Return the [x, y] coordinate for the center point of the cell that contains the specified text.  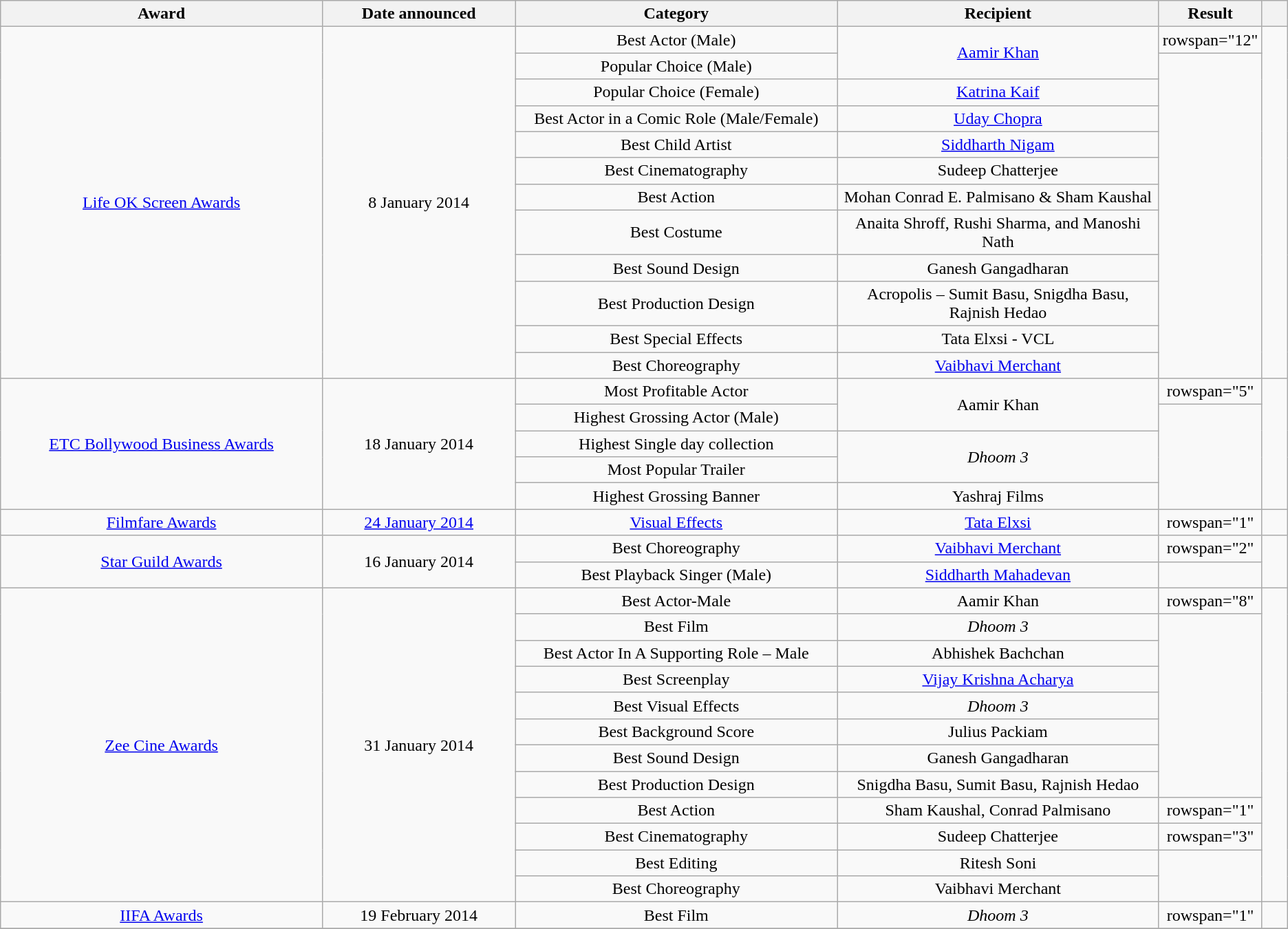
Sham Kaushal, Conrad Palmisano [998, 811]
Most Popular Trailer [676, 470]
18 January 2014 [418, 444]
IIFA Awards [162, 915]
Best Actor in a Comic Role (Male/Female) [676, 118]
Filmfare Awards [162, 522]
Best Actor In A Supporting Role – Male [676, 653]
Tata Elxsi [998, 522]
Category [676, 14]
Recipient [998, 14]
Highest Grossing Banner [676, 496]
Popular Choice (Male) [676, 66]
rowspan="2" [1210, 548]
Best Actor-Male [676, 601]
Most Profitable Actor [676, 392]
24 January 2014 [418, 522]
Best Special Effects [676, 339]
Siddharth Mahadevan [998, 575]
Best Editing [676, 863]
16 January 2014 [418, 562]
Tata Elxsi - VCL [998, 339]
Mohan Conrad E. Palmisano & Sham Kaushal [998, 197]
Best Screenplay [676, 679]
Life OK Screen Awards [162, 202]
Snigdha Basu, Sumit Basu, Rajnish Hedao [998, 784]
rowspan="8" [1210, 601]
Date announced [418, 14]
Visual Effects [676, 522]
Best Background Score [676, 732]
Julius Packiam [998, 732]
Best Visual Effects [676, 705]
Vijay Krishna Acharya [998, 679]
Uday Chopra [998, 118]
Best Child Artist [676, 145]
Best Costume [676, 233]
Popular Choice (Female) [676, 92]
31 January 2014 [418, 745]
Anaita Shroff, Rushi Sharma, and Manoshi Nath [998, 233]
Siddharth Nigam [998, 145]
Zee Cine Awards [162, 745]
Katrina Kaif [998, 92]
8 January 2014 [418, 202]
Abhishek Bachchan [998, 653]
rowspan="5" [1210, 392]
19 February 2014 [418, 915]
rowspan="3" [1210, 837]
Best Actor (Male) [676, 40]
Yashraj Films [998, 496]
rowspan="12" [1210, 40]
Star Guild Awards [162, 562]
Highest Single day collection [676, 444]
Best Playback Singer (Male) [676, 575]
ETC Bollywood Business Awards [162, 444]
Ritesh Soni [998, 863]
Acropolis – Sumit Basu, Snigdha Basu, Rajnish Hedao [998, 303]
Highest Grossing Actor (Male) [676, 418]
Result [1210, 14]
Award [162, 14]
